Search for the cell housing the specified text and yield its (X, Y) center coordinate. 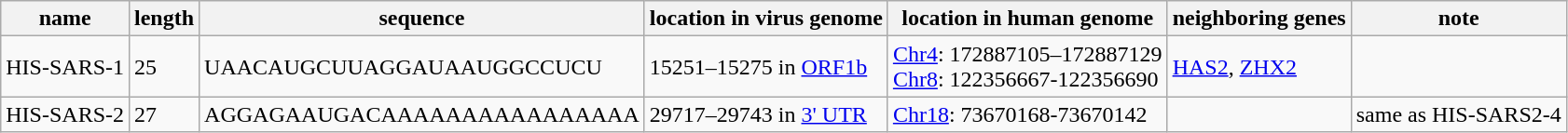
HAS2, ZHX2 (1259, 67)
location in virus genome (766, 19)
same as HIS-SARS2-4 (1458, 114)
note (1458, 19)
AGGAGAAUGACAAAAAAAAAAAAAAAA (422, 114)
HIS-SARS-1 (65, 67)
HIS-SARS-2 (65, 114)
Chr4: 172887105–172887129Chr8: 122356667-122356690 (1027, 67)
length (164, 19)
neighboring genes (1259, 19)
15251–15275 in ORF1b (766, 67)
name (65, 19)
27 (164, 114)
sequence (422, 19)
Chr18: 73670168-73670142 (1027, 114)
UAACAUGCUUAGGAUAAUGGCCUCU (422, 67)
29717–29743 in 3' UTR (766, 114)
25 (164, 67)
location in human genome (1027, 19)
